Search for the cell housing the specified text and yield its [x, y] center coordinate. 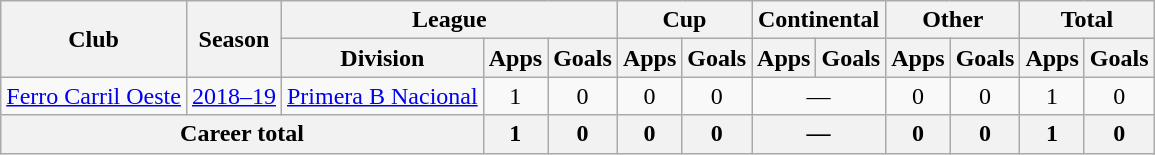
Primera B Nacional [382, 96]
Club [94, 39]
Other [953, 20]
League [449, 20]
Total [1087, 20]
Division [382, 58]
Cup [684, 20]
Continental [819, 20]
Career total [242, 134]
2018–19 [234, 96]
Ferro Carril Oeste [94, 96]
Season [234, 39]
